Search for the cell housing the specified text and yield its [X, Y] center coordinate. 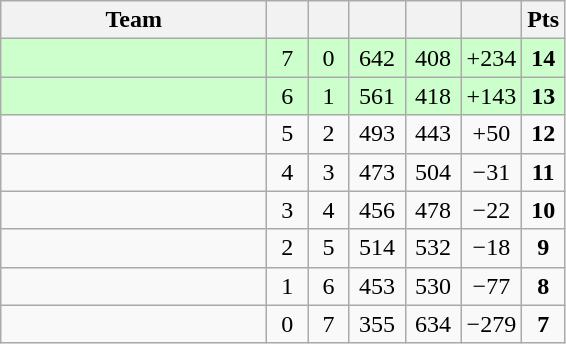
−77 [492, 286]
408 [433, 58]
−31 [492, 172]
456 [377, 210]
Pts [544, 20]
14 [544, 58]
355 [377, 324]
11 [544, 172]
13 [544, 96]
514 [377, 248]
642 [377, 58]
532 [433, 248]
−22 [492, 210]
504 [433, 172]
478 [433, 210]
−18 [492, 248]
473 [377, 172]
418 [433, 96]
+234 [492, 58]
Team [134, 20]
530 [433, 286]
10 [544, 210]
9 [544, 248]
453 [377, 286]
8 [544, 286]
12 [544, 134]
+143 [492, 96]
493 [377, 134]
−279 [492, 324]
443 [433, 134]
561 [377, 96]
634 [433, 324]
+50 [492, 134]
